Determine the [X, Y] coordinate at the center of the cell enclosing the given text.  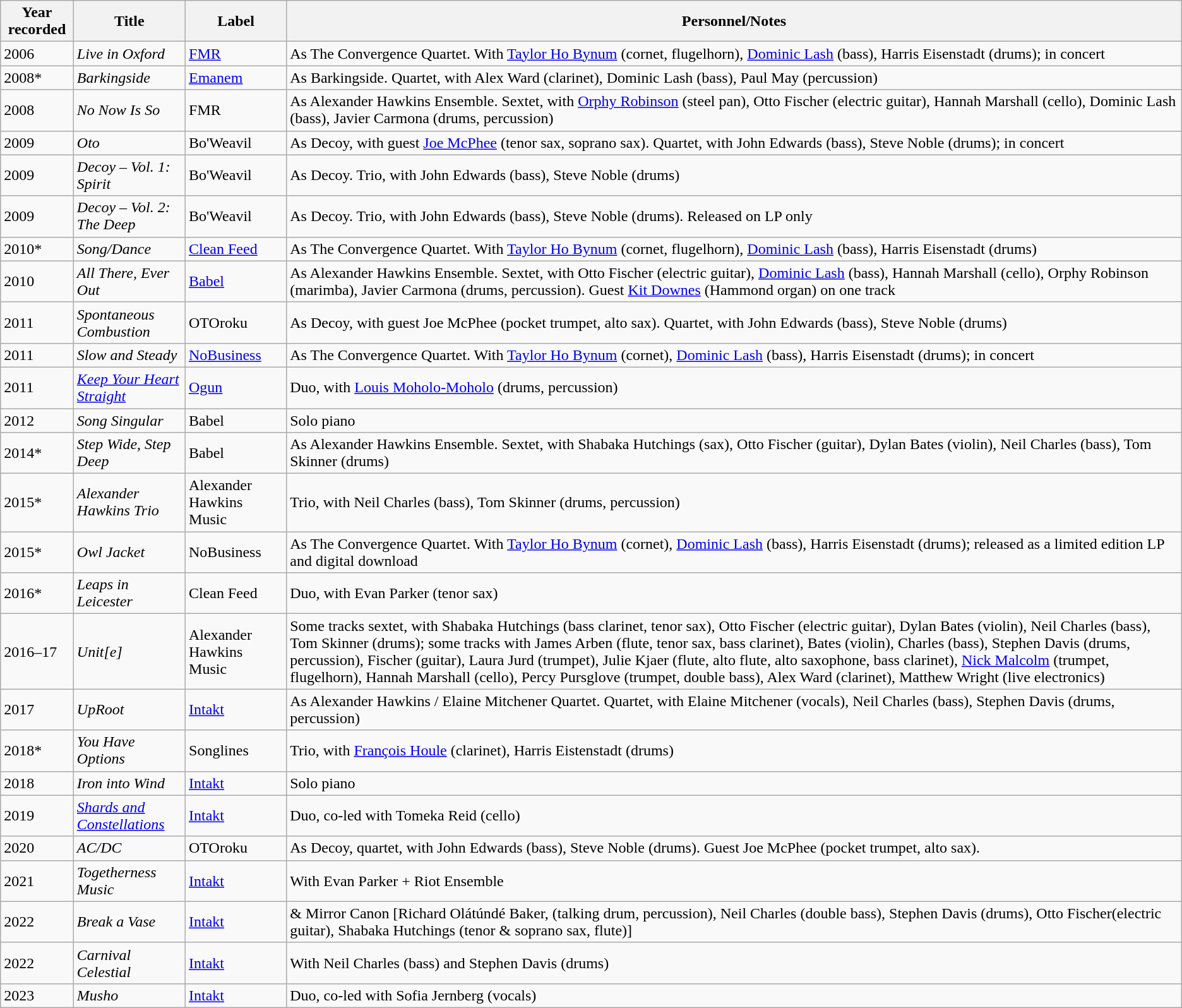
2008* [37, 78]
Unit[e] [129, 652]
Break a Vase [129, 922]
As Decoy, quartet, with John Edwards (bass), Steve Noble (drums). Guest Joe McPhee (pocket trumpet, alto sax). [734, 848]
As Decoy. Trio, with John Edwards (bass), Steve Noble (drums) [734, 176]
Togetherness Music [129, 880]
AC/DC [129, 848]
2008 [37, 110]
Duo, co-led with Tomeka Reid (cello) [734, 816]
Shards and Constellations [129, 816]
Trio, with Neil Charles (bass), Tom Skinner (drums, percussion) [734, 503]
2017 [37, 710]
Musho [129, 995]
Decoy – Vol. 1: Spirit [129, 176]
Duo, with Louis Moholo-Moholo (drums, percussion) [734, 388]
All There, Ever Out [129, 282]
Duo, with Evan Parker (tenor sax) [734, 594]
Decoy – Vol. 2: The Deep [129, 216]
Live in Oxford [129, 54]
As Decoy, with guest Joe McPhee (pocket trumpet, alto sax). Quartet, with John Edwards (bass), Steve Noble (drums) [734, 322]
As Alexander Hawkins / Elaine Mitchener Quartet. Quartet, with Elaine Mitchener (vocals), Neil Charles (bass), Stephen Davis (drums, percussion) [734, 710]
As The Convergence Quartet. With Taylor Ho Bynum (cornet, flugelhorn), Dominic Lash (bass), Harris Eisenstadt (drums) [734, 249]
2018 [37, 783]
Oto [129, 143]
2010 [37, 282]
2016–17 [37, 652]
With Evan Parker + Riot Ensemble [734, 880]
Carnival Celestial [129, 963]
Owl Jacket [129, 552]
2016* [37, 594]
Leaps in Leicester [129, 594]
2019 [37, 816]
2021 [37, 880]
Personnel/Notes [734, 21]
Year recorded [37, 21]
UpRoot [129, 710]
With Neil Charles (bass) and Stephen Davis (drums) [734, 963]
Song/Dance [129, 249]
2014* [37, 453]
You Have Options [129, 750]
Barkingside [129, 78]
Keep Your Heart Straight [129, 388]
Spontaneous Combustion [129, 322]
2020 [37, 848]
Ogun [236, 388]
As Barkingside. Quartet, with Alex Ward (clarinet), Dominic Lash (bass), Paul May (percussion) [734, 78]
2012 [37, 420]
2018* [37, 750]
As Decoy, with guest Joe McPhee (tenor sax, soprano sax). Quartet, with John Edwards (bass), Steve Noble (drums); in concert [734, 143]
2010* [37, 249]
No Now Is So [129, 110]
Slow and Steady [129, 355]
As The Convergence Quartet. With Taylor Ho Bynum (cornet), Dominic Lash (bass), Harris Eisenstadt (drums); in concert [734, 355]
Duo, co-led with Sofia Jernberg (vocals) [734, 995]
Song Singular [129, 420]
Title [129, 21]
Emanem [236, 78]
Songlines [236, 750]
2006 [37, 54]
Trio, with François Houle (clarinet), Harris Eistenstadt (drums) [734, 750]
Step Wide, Step Deep [129, 453]
As The Convergence Quartet. With Taylor Ho Bynum (cornet, flugelhorn), Dominic Lash (bass), Harris Eisenstadt (drums); in concert [734, 54]
Alexander Hawkins Trio [129, 503]
Label [236, 21]
2023 [37, 995]
Iron into Wind [129, 783]
As Decoy. Trio, with John Edwards (bass), Steve Noble (drums). Released on LP only [734, 216]
